Scan for the cell matching the given text and deliver its (x, y) coordinate at center. 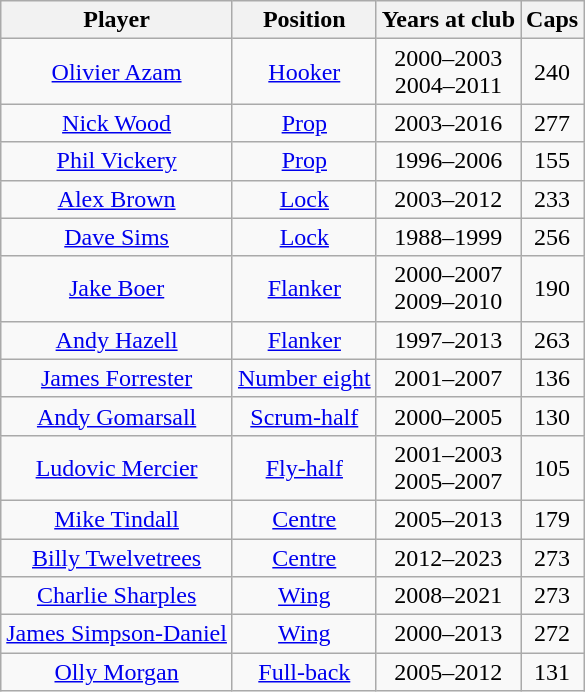
131 (552, 672)
Phil Vickery (117, 161)
179 (552, 519)
Dave Sims (117, 237)
240 (552, 72)
Position (304, 20)
190 (552, 288)
2000–2003 2004–2011 (448, 72)
256 (552, 237)
2005–2013 (448, 519)
Jake Boer (117, 288)
2001–2007 (448, 378)
2003–2012 (448, 199)
1996–2006 (448, 161)
Olivier Azam (117, 72)
Andy Hazell (117, 340)
Number eight (304, 378)
233 (552, 199)
130 (552, 416)
Caps (552, 20)
Mike Tindall (117, 519)
2008–2021 (448, 596)
2001–2003 2005–2007 (448, 468)
Years at club (448, 20)
2003–2016 (448, 123)
2000–2013 (448, 634)
James Simpson-Daniel (117, 634)
Player (117, 20)
263 (552, 340)
Fly-half (304, 468)
Andy Gomarsall (117, 416)
272 (552, 634)
James Forrester (117, 378)
277 (552, 123)
1988–1999 (448, 237)
Charlie Sharples (117, 596)
Alex Brown (117, 199)
105 (552, 468)
Scrum-half (304, 416)
Nick Wood (117, 123)
2000–2007 2009–2010 (448, 288)
2000–2005 (448, 416)
1997–2013 (448, 340)
Hooker (304, 72)
Ludovic Mercier (117, 468)
2005–2012 (448, 672)
Full-back (304, 672)
Olly Morgan (117, 672)
136 (552, 378)
Billy Twelvetrees (117, 557)
2012–2023 (448, 557)
155 (552, 161)
